Output the (x, y) coordinate of the center of the cell containing the given text.  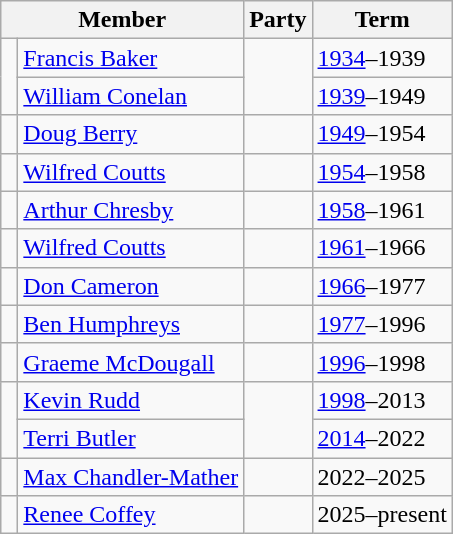
Graeme McDougall (131, 362)
1966–1977 (382, 286)
Terri Butler (131, 438)
Ben Humphreys (131, 324)
Party (278, 20)
Kevin Rudd (131, 400)
Member (122, 20)
Don Cameron (131, 286)
Arthur Chresby (131, 210)
1958–1961 (382, 210)
Max Chandler-Mather (131, 477)
1939–1949 (382, 96)
2022–2025 (382, 477)
1961–1966 (382, 248)
William Conelan (131, 96)
1977–1996 (382, 324)
2014–2022 (382, 438)
1949–1954 (382, 134)
Francis Baker (131, 58)
Doug Berry (131, 134)
Term (382, 20)
1998–2013 (382, 400)
1954–1958 (382, 172)
1996–1998 (382, 362)
Renee Coffey (131, 515)
1934–1939 (382, 58)
2025–present (382, 515)
